Capture the cell that displays the provided text and extract its (X, Y) central coordinate. 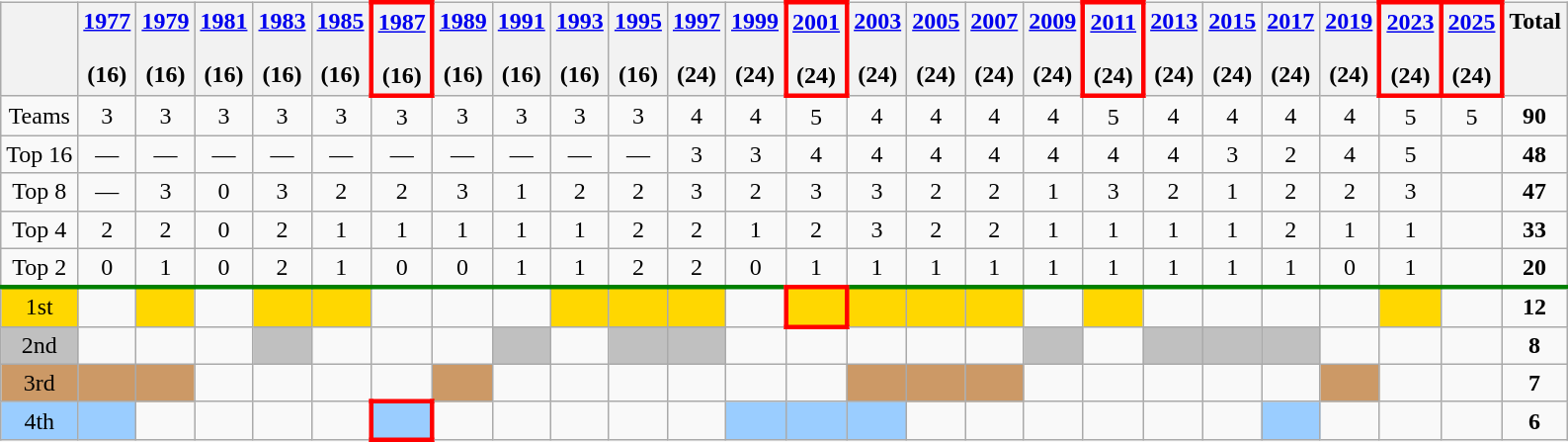
1997(24) (696, 49)
2003(24) (877, 49)
1999(24) (755, 49)
1981(16) (223, 49)
Top 4 (40, 229)
1989(16) (462, 49)
2011(24) (1113, 49)
2005(24) (937, 49)
1979(16) (166, 49)
2017(24) (1290, 49)
Total (1533, 49)
47 (1533, 192)
1993(16) (579, 49)
12 (1533, 308)
2023(24) (1410, 49)
33 (1533, 229)
1995(16) (638, 49)
1987(16) (402, 49)
2025(24) (1471, 49)
1st (40, 308)
Teams (40, 116)
48 (1533, 154)
Top 8 (40, 192)
6 (1533, 420)
1991(16) (522, 49)
3rd (40, 383)
2015(24) (1233, 49)
90 (1533, 116)
2013(24) (1174, 49)
2001(24) (816, 49)
Top 16 (40, 154)
2007(24) (994, 49)
2019(24) (1350, 49)
7 (1533, 383)
1985(16) (342, 49)
20 (1533, 268)
8 (1533, 345)
2nd (40, 345)
Top 2 (40, 268)
1983(16) (283, 49)
1977(16) (107, 49)
4th (40, 420)
2009(24) (1053, 49)
